Provide the [x, y] coordinate of the cell's center where the given text is located.  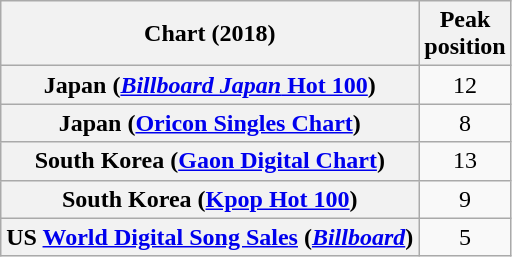
5 [465, 237]
Peakposition [465, 34]
12 [465, 85]
13 [465, 161]
9 [465, 199]
US World Digital Song Sales (Billboard) [210, 237]
Japan (Oricon Singles Chart) [210, 123]
South Korea (Kpop Hot 100) [210, 199]
Japan (Billboard Japan Hot 100) [210, 85]
South Korea (Gaon Digital Chart) [210, 161]
Chart (2018) [210, 34]
8 [465, 123]
